From the cell containing the given text, extract its center point as (X, Y) coordinate. 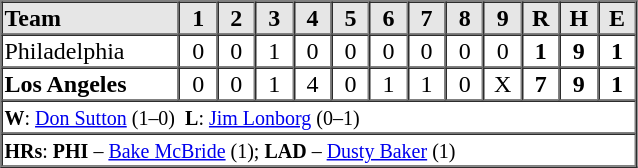
W: Don Sutton (1–0) L: Jim Lonborg (0–1) (319, 116)
2 (236, 18)
5 (350, 18)
6 (388, 18)
Team (91, 18)
8 (465, 18)
R (541, 18)
E (617, 18)
3 (274, 18)
H (579, 18)
X (503, 84)
Los Angeles (91, 84)
Philadelphia (91, 50)
HRs: PHI – Bake McBride (1); LAD – Dusty Baker (1) (319, 150)
